Identify which cell holds the provided text, then report its (X, Y) central coordinate. 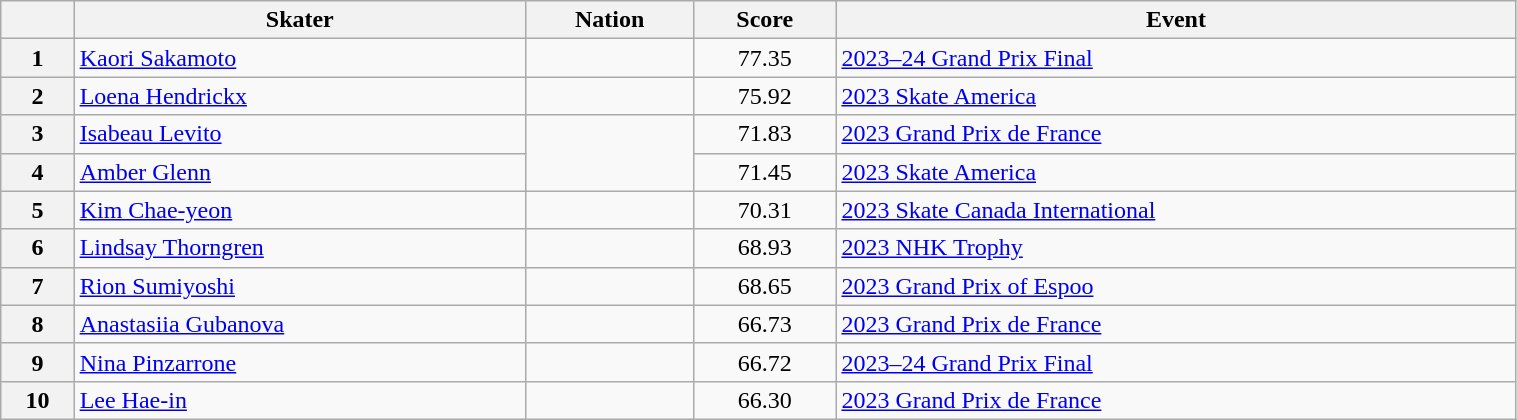
9 (38, 362)
Nina Pinzarrone (300, 362)
70.31 (765, 210)
3 (38, 134)
4 (38, 172)
5 (38, 210)
1 (38, 58)
66.30 (765, 400)
Nation (609, 20)
66.72 (765, 362)
Rion Sumiyoshi (300, 286)
6 (38, 248)
Isabeau Levito (300, 134)
75.92 (765, 96)
10 (38, 400)
68.93 (765, 248)
2023 NHK Trophy (1176, 248)
Kim Chae-yeon (300, 210)
8 (38, 324)
66.73 (765, 324)
Anastasiia Gubanova (300, 324)
Score (765, 20)
2023 Skate Canada International (1176, 210)
71.45 (765, 172)
77.35 (765, 58)
Skater (300, 20)
Event (1176, 20)
7 (38, 286)
2023 Grand Prix of Espoo (1176, 286)
68.65 (765, 286)
2 (38, 96)
Loena Hendrickx (300, 96)
Amber Glenn (300, 172)
Lee Hae-in (300, 400)
71.83 (765, 134)
Kaori Sakamoto (300, 58)
Lindsay Thorngren (300, 248)
